Extract the [X, Y] coordinate from the center of the cell holding the provided text.  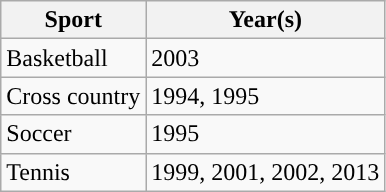
1995 [266, 134]
Cross country [74, 96]
Year(s) [266, 20]
1999, 2001, 2002, 2013 [266, 172]
Sport [74, 20]
1994, 1995 [266, 96]
Tennis [74, 172]
2003 [266, 58]
Basketball [74, 58]
Soccer [74, 134]
